Determine the (X, Y) coordinate at the center of the cell enclosing the given text.  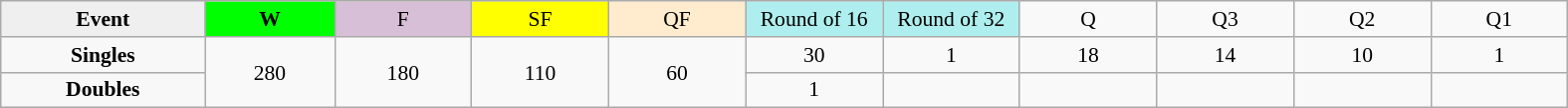
Q2 (1362, 19)
60 (677, 72)
18 (1088, 55)
Round of 16 (814, 19)
10 (1362, 55)
30 (814, 55)
Q3 (1226, 19)
Doubles (104, 90)
Singles (104, 55)
F (403, 19)
180 (403, 72)
QF (677, 19)
SF (541, 19)
280 (270, 72)
W (270, 19)
Q1 (1499, 19)
110 (541, 72)
Q (1088, 19)
Event (104, 19)
14 (1226, 55)
Round of 32 (951, 19)
